Locate the cell with the specified text and output its [x, y] center coordinate. 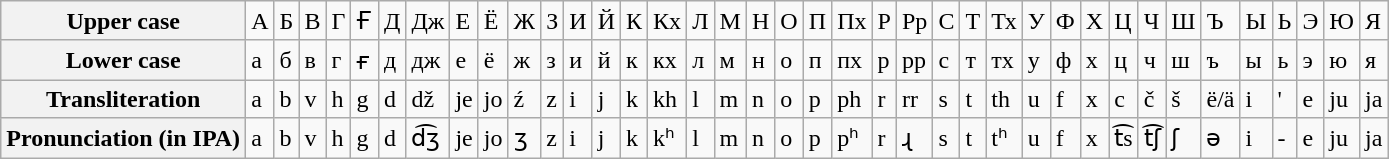
Ж [524, 21]
pʰ [852, 138]
ғ [365, 60]
Дж [428, 21]
Пх [852, 21]
е [464, 60]
У [1036, 21]
Л [700, 21]
- [1284, 138]
ʃ [1184, 138]
н [760, 60]
ə [1220, 138]
э [1310, 60]
š [1184, 99]
дж [428, 60]
Тх [1004, 21]
А [260, 21]
З [552, 21]
t͡ʃ [1152, 138]
С [946, 21]
t͡s [1124, 138]
' [1284, 99]
Ф [1065, 21]
т [973, 60]
х [1094, 60]
Ч [1152, 21]
П [817, 21]
з [552, 60]
Н [760, 21]
Г [338, 21]
Й [606, 21]
рр [914, 60]
Transliteration [124, 99]
у [1036, 60]
c [1124, 99]
Ю [1342, 21]
о [789, 60]
Ы [1256, 21]
ъ [1220, 60]
с [946, 60]
th [1004, 99]
ч [1152, 60]
Т [973, 21]
ы [1256, 60]
ф [1065, 60]
Ъ [1220, 21]
и [578, 60]
Б [286, 21]
В [312, 21]
Я [1373, 21]
в [312, 60]
й [606, 60]
Кх [668, 21]
п [817, 60]
Е [464, 21]
ь [1284, 60]
kʰ [668, 138]
б [286, 60]
ph [852, 99]
я [1373, 60]
kh [668, 99]
ɻ [914, 138]
И [578, 21]
Д [392, 21]
Х [1094, 21]
Upper case [124, 21]
Рр [914, 21]
Lower case [124, 60]
г [338, 60]
dž [428, 99]
тх [1004, 60]
Ш [1184, 21]
ё [493, 60]
ц [1124, 60]
к [634, 60]
ʒ [524, 138]
d͡ʒ [428, 138]
м [730, 60]
кх [668, 60]
ж [524, 60]
rr [914, 99]
Э [1310, 21]
ю [1342, 60]
л [700, 60]
М [730, 21]
Ё [493, 21]
О [789, 21]
р [884, 60]
Pronunciation (in IPA) [124, 138]
ш [1184, 60]
ź [524, 99]
Ц [1124, 21]
č [1152, 99]
К [634, 21]
tʰ [1004, 138]
Ь [1284, 21]
пх [852, 60]
Ғ [365, 21]
а [260, 60]
Р [884, 21]
д [392, 60]
ë/ä [1220, 99]
